From the cell containing the given text, extract its center point as [X, Y] coordinate. 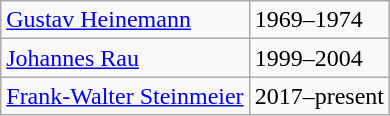
1999–2004 [319, 58]
Frank-Walter Steinmeier [125, 96]
2017–present [319, 96]
1969–1974 [319, 20]
Johannes Rau [125, 58]
Gustav Heinemann [125, 20]
